Scan for the cell matching the given text and deliver its [X, Y] coordinate at center. 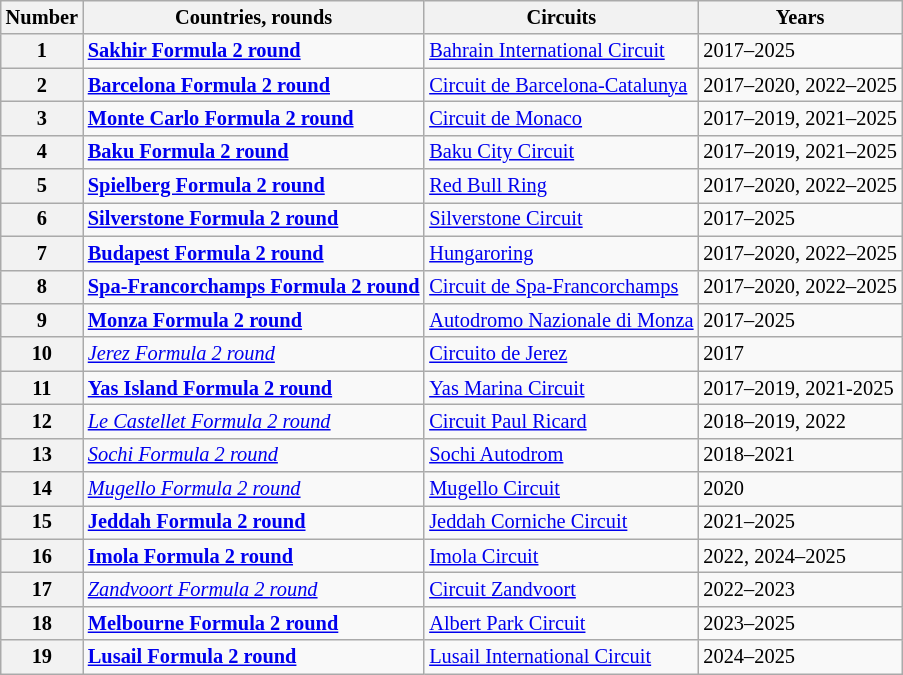
Mugello Formula 2 round [254, 489]
19 [42, 657]
Autodromo Nazionale di Monza [561, 320]
7 [42, 253]
5 [42, 186]
2017–⁠2025 [800, 51]
2018–2021⁠ [800, 455]
15 [42, 522]
2017–2019, 2021⁠-2025 [800, 388]
10 [42, 354]
6 [42, 219]
Albert Park Circuit [561, 623]
2017–2019, 2021⁠–2025 [800, 118]
Imola Circuit [561, 556]
Circuit de Monaco [561, 118]
Lusail International Circuit [561, 657]
2021–2025 [800, 522]
Spa-Francorchamps Formula 2 round [254, 287]
Lusail Formula 2 round [254, 657]
3 [42, 118]
Circuit de Barcelona-Catalunya [561, 85]
Yas Island Formula 2 round [254, 388]
17 [42, 589]
Circuits [561, 17]
18 [42, 623]
Spielberg Formula 2 round [254, 186]
Melbourne Formula 2 round [254, 623]
Zandvoort Formula 2 round [254, 589]
8 [42, 287]
Bahrain International Circuit [561, 51]
Baku City Circuit [561, 152]
Circuito de Jerez [561, 354]
Silverstone Circuit [561, 219]
12 [42, 421]
2022, 2024–2025 [800, 556]
Yas Marina Circuit [561, 388]
Baku Formula 2 round [254, 152]
1 [42, 51]
2020 [800, 489]
Barcelona Formula 2 round [254, 85]
11 [42, 388]
16 [42, 556]
Countries, rounds [254, 17]
Hungaroring [561, 253]
2 [42, 85]
9 [42, 320]
2023–2025 [800, 623]
2022–2023 [800, 589]
Sakhir Formula 2 round [254, 51]
2018–2019⁠, 2022 [800, 421]
Red Bull Ring [561, 186]
Jeddah Formula 2 round [254, 522]
Number [42, 17]
Mugello Circuit [561, 489]
Le Castellet Formula 2 round [254, 421]
Circuit Paul Ricard [561, 421]
Imola Formula 2 round [254, 556]
4 [42, 152]
Jeddah Corniche Circuit [561, 522]
2024–2025 [800, 657]
Circuit Zandvoort [561, 589]
14 [42, 489]
Monte Carlo Formula 2 round [254, 118]
Jerez Formula 2 round [254, 354]
2017 [800, 354]
Sochi Formula 2 round [254, 455]
Circuit de Spa-Francorchamps [561, 287]
13 [42, 455]
Monza Formula 2 round [254, 320]
Budapest Formula 2 round [254, 253]
Sochi Autodrom [561, 455]
2017–⁠2019, 2021–2025 [800, 152]
Silverstone Formula 2 round [254, 219]
Years [800, 17]
